Detect which cell encompasses the target text, then output its (x, y) center coordinate. 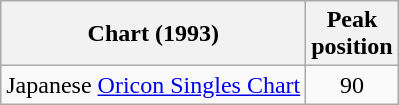
Peakposition (352, 34)
Japanese Oricon Singles Chart (154, 85)
Chart (1993) (154, 34)
90 (352, 85)
